From the cell containing the given text, extract its center point as [X, Y] coordinate. 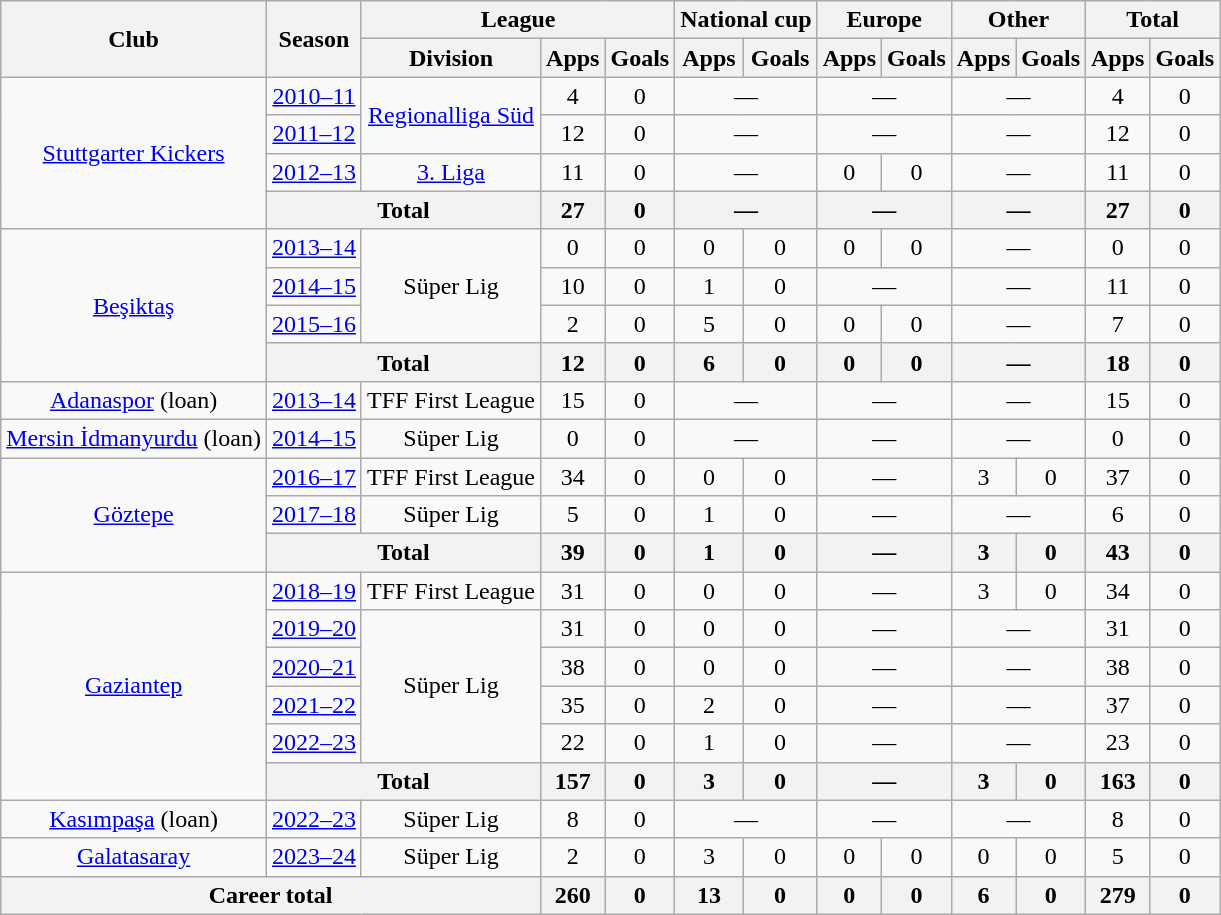
Mersin İdmanyurdu (loan) [134, 438]
2017–18 [314, 515]
39 [573, 553]
2020–21 [314, 667]
Other [1018, 20]
2018–19 [314, 591]
3. Liga [450, 172]
Regionalliga Süd [450, 115]
2011–12 [314, 134]
35 [573, 705]
279 [1118, 895]
2016–17 [314, 477]
157 [573, 781]
League [518, 20]
Adanaspor (loan) [134, 400]
260 [573, 895]
Göztepe [134, 515]
Galatasaray [134, 857]
2012–13 [314, 172]
2021–22 [314, 705]
Kasımpaşa (loan) [134, 819]
18 [1118, 362]
2010–11 [314, 96]
43 [1118, 553]
Beşiktaş [134, 305]
Season [314, 39]
Gaziantep [134, 686]
2019–20 [314, 629]
13 [709, 895]
7 [1118, 324]
Career total [271, 895]
163 [1118, 781]
Club [134, 39]
2023–24 [314, 857]
23 [1118, 743]
Stuttgarter Kickers [134, 153]
Division [450, 58]
10 [573, 286]
22 [573, 743]
Europe [884, 20]
2015–16 [314, 324]
National cup [746, 20]
